Identify which cell holds the provided text, then report its (X, Y) central coordinate. 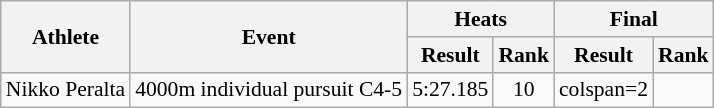
10 (524, 90)
colspan=2 (604, 90)
5:27.185 (450, 90)
Final (634, 19)
4000m individual pursuit C4-5 (268, 90)
Heats (480, 19)
Event (268, 36)
Athlete (66, 36)
Nikko Peralta (66, 90)
